Locate the cell with the specified text and output its [X, Y] center coordinate. 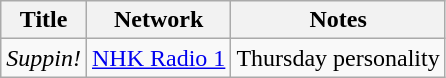
Network [158, 20]
Notes [338, 20]
Thursday personality [338, 58]
NHK Radio 1 [158, 58]
Suppin! [44, 58]
Title [44, 20]
